For the text-containing cell, return its midpoint in [x, y] coordinate format. 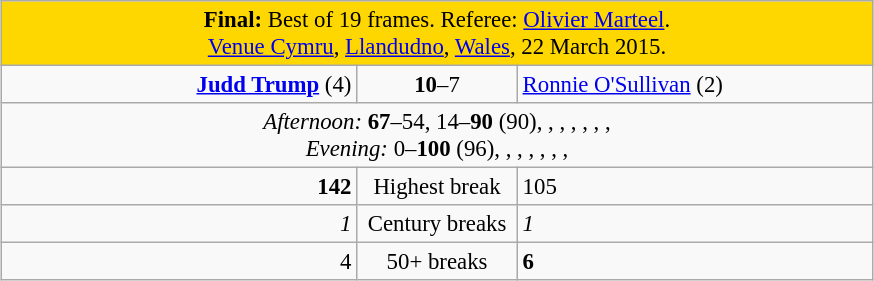
10–7 [438, 85]
6 [695, 262]
Highest break [438, 187]
Afternoon: 67–54, 14–90 (90), , , , , , , Evening: 0–100 (96), , , , , , , [437, 136]
4 [179, 262]
Ronnie O'Sullivan (2) [695, 85]
Final: Best of 19 frames. Referee: Olivier Marteel.Venue Cymru, Llandudno, Wales, 22 March 2015. [437, 34]
50+ breaks [438, 262]
Century breaks [438, 224]
142 [179, 187]
Judd Trump (4) [179, 85]
105 [695, 187]
